Pinpoint the cell where the given text exists, returning its (x, y) midpoint coordinate. 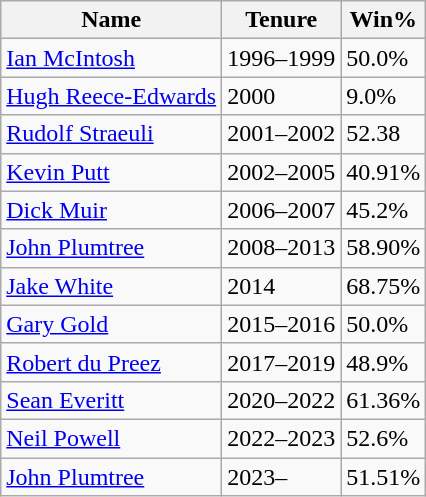
2001–2002 (282, 134)
48.9% (384, 362)
Sean Everitt (112, 400)
Kevin Putt (112, 172)
2023– (282, 477)
2017–2019 (282, 362)
2002–2005 (282, 172)
1996–1999 (282, 58)
58.90% (384, 248)
2014 (282, 286)
Tenure (282, 20)
Neil Powell (112, 438)
Gary Gold (112, 324)
Rudolf Straeuli (112, 134)
Win% (384, 20)
61.36% (384, 400)
40.91% (384, 172)
2008–2013 (282, 248)
Jake White (112, 286)
45.2% (384, 210)
52.38 (384, 134)
2020–2022 (282, 400)
2000 (282, 96)
Dick Muir (112, 210)
2022–2023 (282, 438)
Name (112, 20)
52.6% (384, 438)
51.51% (384, 477)
9.0% (384, 96)
Ian McIntosh (112, 58)
Hugh Reece-Edwards (112, 96)
2006–2007 (282, 210)
Robert du Preez (112, 362)
68.75% (384, 286)
2015–2016 (282, 324)
